Pinpoint the cell where the given text exists, returning its [x, y] midpoint coordinate. 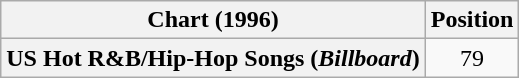
79 [472, 58]
US Hot R&B/Hip-Hop Songs (Billboard) [213, 58]
Position [472, 20]
Chart (1996) [213, 20]
